Pinpoint the cell where the given text exists, returning its [x, y] midpoint coordinate. 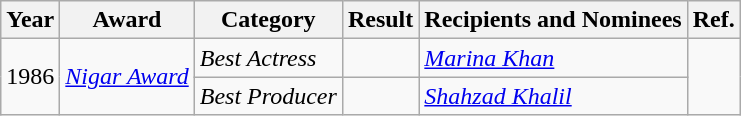
Recipients and Nominees [553, 20]
Best Producer [268, 96]
Year [30, 20]
Result [380, 20]
1986 [30, 77]
Shahzad Khalil [553, 96]
Marina Khan [553, 58]
Category [268, 20]
Best Actress [268, 58]
Ref. [714, 20]
Nigar Award [127, 77]
Award [127, 20]
